From the cell containing the given text, extract its center point as [X, Y] coordinate. 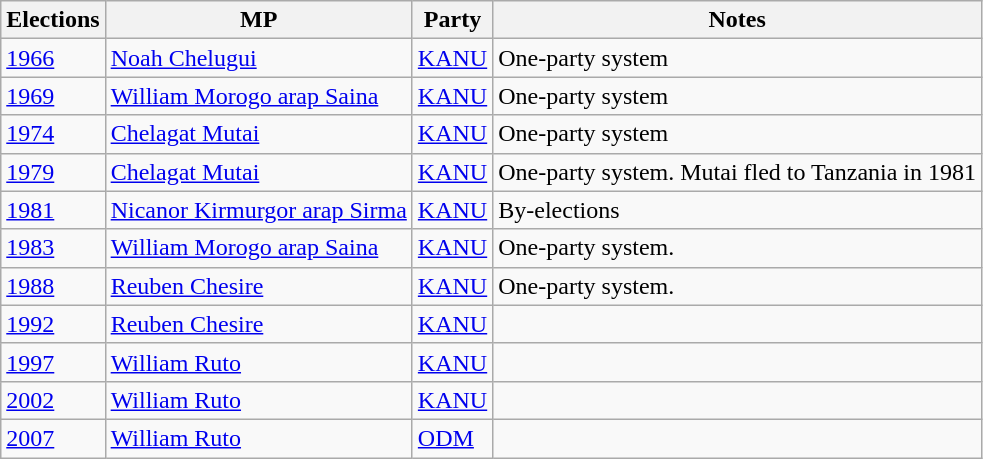
ODM [452, 438]
2002 [53, 400]
MP [258, 20]
By-elections [738, 210]
1981 [53, 210]
1997 [53, 362]
Elections [53, 20]
Party [452, 20]
1966 [53, 58]
1988 [53, 286]
1969 [53, 96]
1979 [53, 172]
Nicanor Kirmurgor arap Sirma [258, 210]
Notes [738, 20]
1974 [53, 134]
1983 [53, 248]
Noah Chelugui [258, 58]
1992 [53, 324]
One-party system. Mutai fled to Tanzania in 1981 [738, 172]
2007 [53, 438]
